Find where the given text appears and provide that cell's center as (X, Y) coordinate. 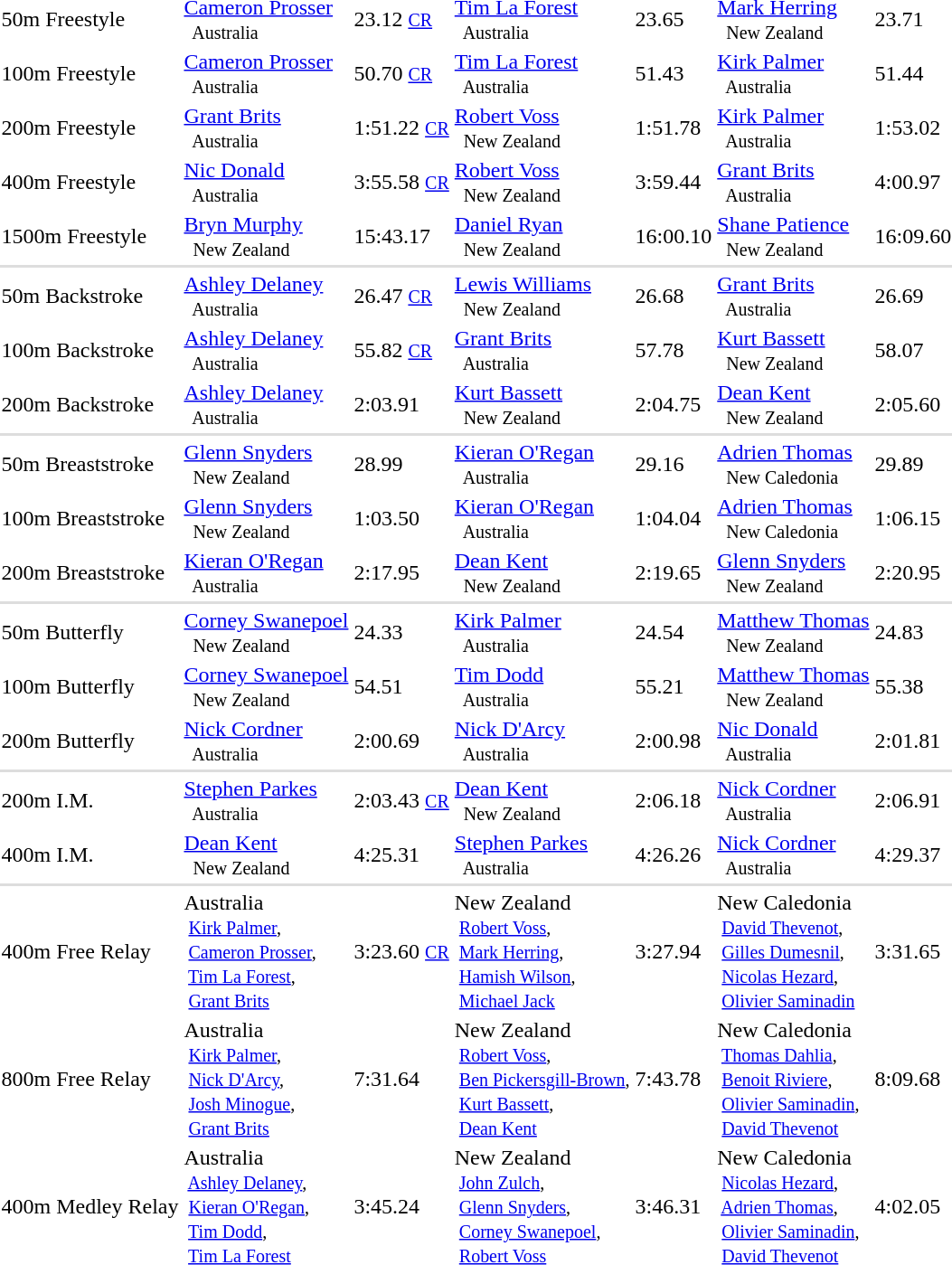
Lewis Williams New Zealand (542, 297)
100m Freestyle (90, 74)
3:23.60 CR (401, 951)
Daniel Ryan New Zealand (542, 237)
4:26.26 (674, 855)
200m Backstroke (90, 405)
Shane Patience New Zealand (794, 237)
100m Butterfly (90, 687)
1500m Freestyle (90, 237)
Australia Kirk Palmer, Nick D'Arcy, Josh Minogue, Grant Brits (266, 1079)
4:25.31 (401, 855)
26.68 (674, 297)
Bryn Murphy New Zealand (266, 237)
55.21 (674, 687)
3:27.94 (674, 951)
50.70 CR (401, 74)
51.43 (674, 74)
1:04.04 (674, 519)
26.47 CR (401, 297)
2:03.91 (401, 405)
New Zealand Robert Voss, Ben Pickersgill-Brown, Kurt Bassett, Dean Kent (542, 1079)
50m Butterfly (90, 633)
400m Freestyle (90, 183)
55.82 CR (401, 351)
New Zealand Robert Voss, Mark Herring, Hamish Wilson, Michael Jack (542, 951)
24.54 (674, 633)
Cameron Prosser Australia (266, 74)
50m Breaststroke (90, 465)
54.51 (401, 687)
1:03.50 (401, 519)
3:59.44 (674, 183)
Tim Dodd Australia (542, 687)
7:43.78 (674, 1079)
2:06.18 (674, 801)
15:43.17 (401, 237)
2:04.75 (674, 405)
24.33 (401, 633)
16:00.10 (674, 237)
2:00.98 (674, 741)
400m I.M. (90, 855)
Nick D'Arcy Australia (542, 741)
100m Breaststroke (90, 519)
57.78 (674, 351)
28.99 (401, 465)
New Caledonia David Thevenot, Gilles Dumesnil, Nicolas Hezard, Olivier Saminadin (794, 951)
1:51.22 CR (401, 128)
2:19.65 (674, 573)
29.16 (674, 465)
7:31.64 (401, 1079)
800m Free Relay (90, 1079)
2:00.69 (401, 741)
400m Free Relay (90, 951)
1:51.78 (674, 128)
Australia Kirk Palmer, Cameron Prosser, Tim La Forest, Grant Brits (266, 951)
200m Freestyle (90, 128)
50m Backstroke (90, 297)
100m Backstroke (90, 351)
3:55.58 CR (401, 183)
200m Breaststroke (90, 573)
2:03.43 CR (401, 801)
200m I.M. (90, 801)
200m Butterfly (90, 741)
2:17.95 (401, 573)
New Caledonia Thomas Dahlia, Benoit Riviere, Olivier Saminadin, David Thevenot (794, 1079)
Tim La Forest Australia (542, 74)
